Identify which cell holds the provided text, then report its [X, Y] central coordinate. 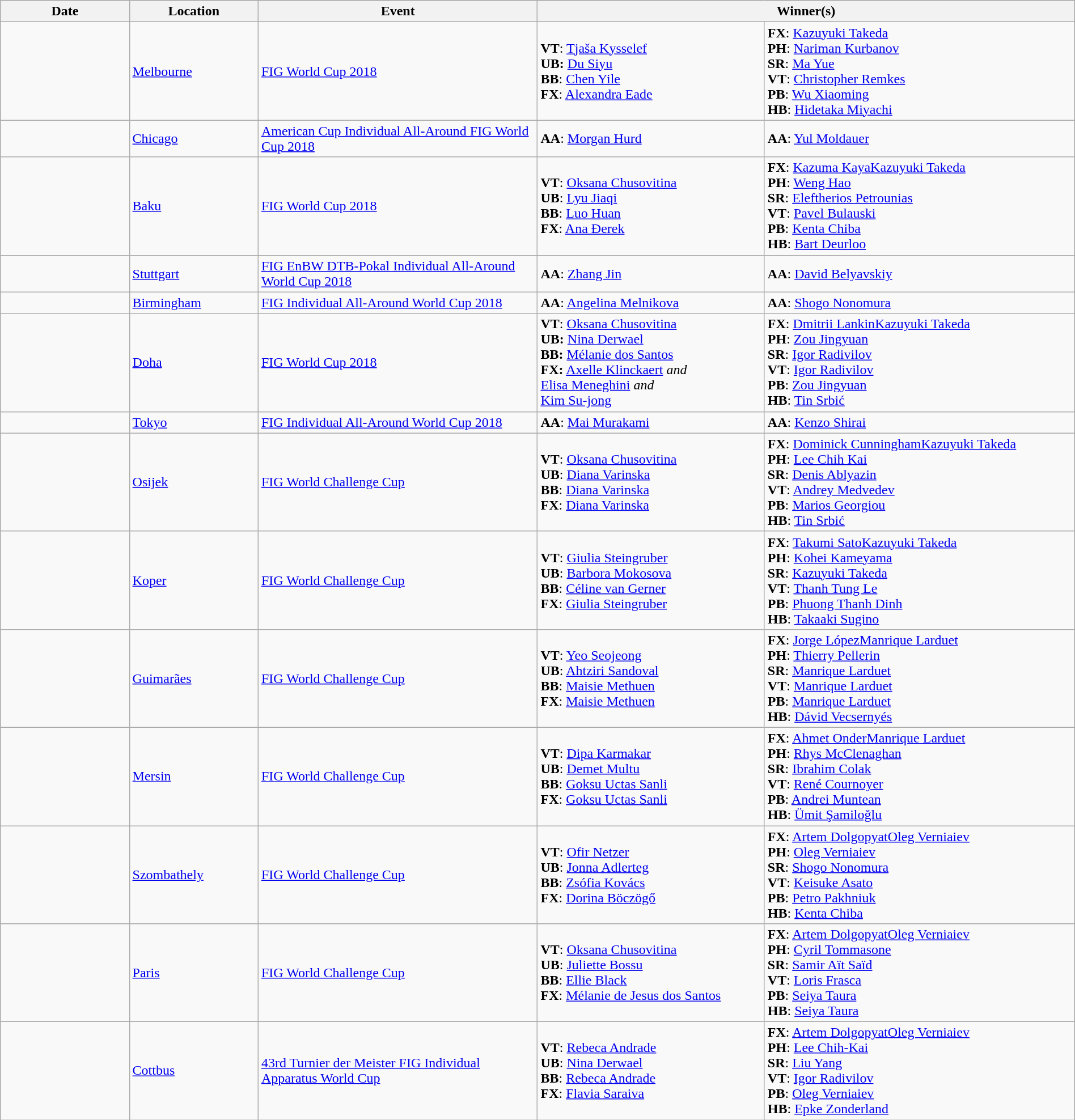
Guimarães [194, 678]
Date [65, 11]
AA: Angelina Melnikova [651, 303]
43rd Turnier der Meister FIG Individual Apparatus World Cup [398, 1071]
VT: Oksana ChusovitinaUB: Nina DerwaelBB: Mélanie dos SantosFX: Axelle Klinckaert and Elisa Meneghini and Kim Su-jong [651, 363]
FX: Artem DolgopyatOleg VerniaievPH: Cyril TommasoneSR: Samir Aït SaïdVT: Loris FrascaPB: Seiya TauraHB: Seiya Taura [920, 973]
VT: Oksana ChusovitinaUB: Juliette BossuBB: Ellie BlackFX: Mélanie de Jesus dos Santos [651, 973]
VT: Giulia SteingruberUB: Barbora MokosovaBB: Céline van GernerFX: Giulia Steingruber [651, 580]
Cottbus [194, 1071]
VT: Yeo SeojeongUB: Ahtziri SandovalBB: Maisie MethuenFX: Maisie Methuen [651, 678]
FX: Kazuyuki TakedaPH: Nariman KurbanovSR: Ma YueVT: Christopher RemkesPB: Wu XiaomingHB: Hidetaka Miyachi [920, 71]
AA: Kenzo Shirai [920, 422]
FX: Jorge LópezManrique LarduetPH: Thierry PellerinSR: Manrique LarduetVT: Manrique LarduetPB: Manrique LarduetHB: Dávid Vecsernyés [920, 678]
Baku [194, 206]
Osijek [194, 482]
FX: Dominick CunninghamKazuyuki TakedaPH: Lee Chih KaiSR: Denis AblyazinVT: Andrey MedvedevPB: Marios GeorgiouHB: Tin Srbić [920, 482]
AA: Mai Murakami [651, 422]
Tokyo [194, 422]
Chicago [194, 138]
AA: David Belyavskiy [920, 273]
FX: Artem DolgopyatOleg VerniaievPH: Oleg VerniaievSR: Shogo NonomuraVT: Keisuke AsatoPB: Petro PakhniukHB: Kenta Chiba [920, 874]
FX: Ahmet OnderManrique LarduetPH: Rhys McClenaghanSR: Ibrahim ColakVT: René CournoyerPB: Andrei MunteanHB: Ümit Şamiloğlu [920, 777]
FIG EnBW DTB-Pokal Individual All-Around World Cup 2018 [398, 273]
VT: Oksana ChusovitinaUB: Diana VarinskaBB: Diana VarinskaFX: Diana Varinska [651, 482]
Birmingham [194, 303]
Paris [194, 973]
American Cup Individual All-Around FIG World Cup 2018 [398, 138]
Event [398, 11]
AA: Morgan Hurd [651, 138]
VT: Oksana ChusovitinaUB: Lyu JiaqiBB: Luo HuanFX: Ana Đerek [651, 206]
Location [194, 11]
VT: Ofir NetzerUB: Jonna AdlertegBB: Zsófia KovácsFX: Dorina Böczögő [651, 874]
VT: Dipa KarmakarUB: Demet MultuBB: Goksu Uctas SanliFX: Goksu Uctas Sanli [651, 777]
Stuttgart [194, 273]
AA: Shogo Nonomura [920, 303]
Koper [194, 580]
Melbourne [194, 71]
FX: Dmitrii LankinKazuyuki TakedaPH: Zou JingyuanSR: Igor RadivilovVT: Igor RadivilovPB: Zou JingyuanHB: Tin Srbić [920, 363]
VT: Tjaša KysselefUB: Du SiyuBB: Chen YileFX: Alexandra Eade [651, 71]
AA: Zhang Jin [651, 273]
FX: Artem DolgopyatOleg VerniaievPH: Lee Chih-KaiSR: Liu YangVT: Igor RadivilovPB: Oleg VerniaievHB: Epke Zonderland [920, 1071]
Doha [194, 363]
Mersin [194, 777]
FX: Takumi SatoKazuyuki TakedaPH: Kohei KameyamaSR: Kazuyuki TakedaVT: Thanh Tung LePB: Phuong Thanh DinhHB: Takaaki Sugino [920, 580]
FX: Kazuma KayaKazuyuki TakedaPH: Weng HaoSR: Eleftherios PetrouniasVT: Pavel BulauskiPB: Kenta ChibaHB: Bart Deurloo [920, 206]
AA: Yul Moldauer [920, 138]
Szombathely [194, 874]
Winner(s) [806, 11]
VT: Rebeca AndradeUB: Nina DerwaelBB: Rebeca Andrade FX: Flavia Saraiva [651, 1071]
